Find where the given text appears and provide that cell's center as [x, y] coordinate. 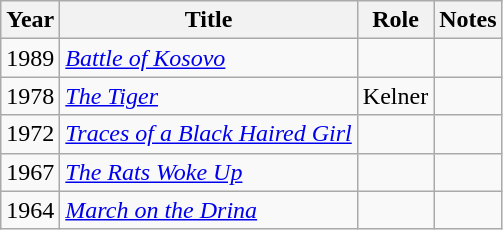
1972 [30, 134]
The Tiger [208, 96]
1989 [30, 58]
Title [208, 20]
1964 [30, 210]
Notes [468, 20]
Traces of a Black Haired Girl [208, 134]
Role [395, 20]
1967 [30, 172]
Kelner [395, 96]
Year [30, 20]
Battle of Kosovo [208, 58]
The Rats Woke Up [208, 172]
1978 [30, 96]
March on the Drina [208, 210]
